Output the [X, Y] coordinate of the center of the cell containing the given text.  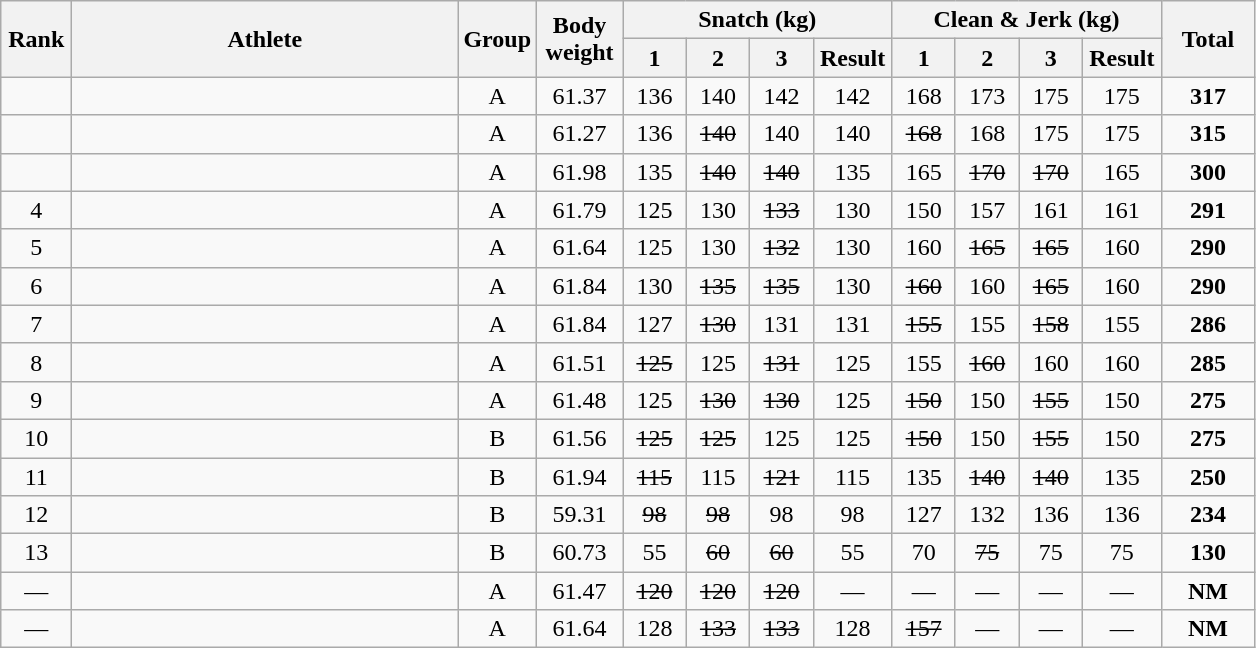
158 [1051, 324]
61.98 [580, 172]
315 [1208, 134]
291 [1208, 210]
5 [36, 248]
121 [782, 477]
61.37 [580, 96]
286 [1208, 324]
Body weight [580, 39]
Rank [36, 39]
7 [36, 324]
61.94 [580, 477]
317 [1208, 96]
10 [36, 438]
59.31 [580, 515]
Snatch (kg) [758, 20]
61.51 [580, 362]
Athlete [265, 39]
6 [36, 286]
60.73 [580, 553]
Group [498, 39]
61.48 [580, 400]
Clean & Jerk (kg) [1026, 20]
13 [36, 553]
61.56 [580, 438]
9 [36, 400]
8 [36, 362]
234 [1208, 515]
300 [1208, 172]
70 [924, 553]
12 [36, 515]
11 [36, 477]
4 [36, 210]
Total [1208, 39]
61.47 [580, 591]
285 [1208, 362]
250 [1208, 477]
61.27 [580, 134]
173 [987, 96]
61.79 [580, 210]
